Find where the given text appears and provide that cell's center as [x, y] coordinate. 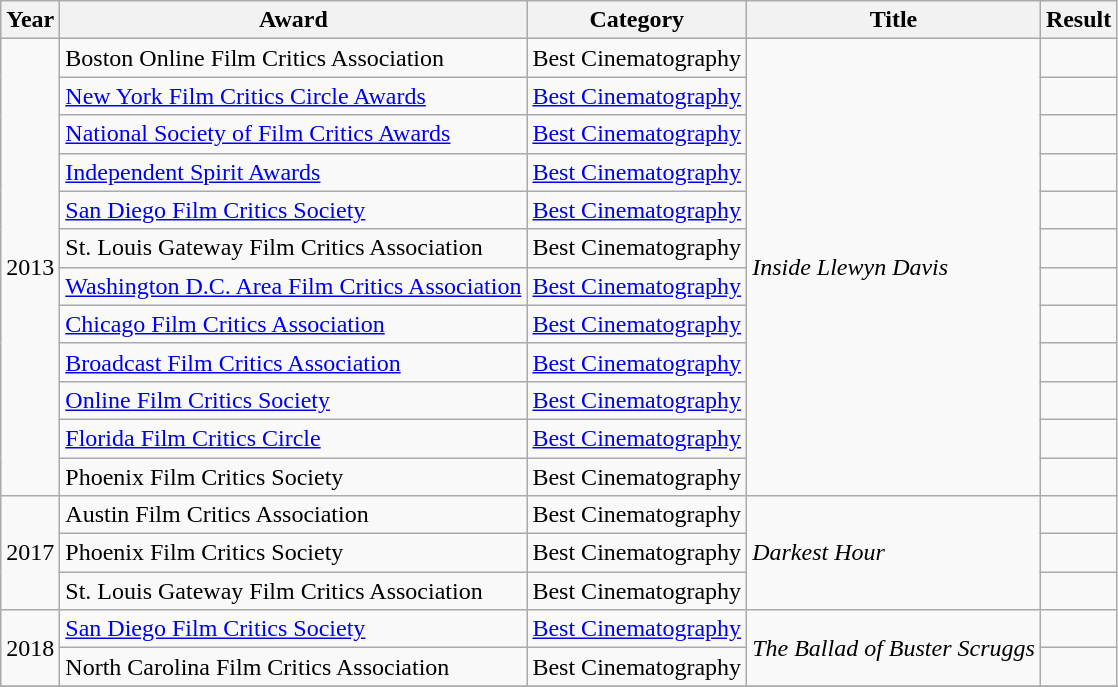
Boston Online Film Critics Association [294, 58]
North Carolina Film Critics Association [294, 667]
Independent Spirit Awards [294, 172]
Title [894, 20]
Darkest Hour [894, 553]
Online Film Critics Society [294, 400]
Category [637, 20]
Year [30, 20]
Broadcast Film Critics Association [294, 362]
Result [1078, 20]
New York Film Critics Circle Awards [294, 96]
Washington D.C. Area Film Critics Association [294, 286]
Florida Film Critics Circle [294, 438]
Award [294, 20]
Austin Film Critics Association [294, 515]
2018 [30, 648]
Inside Llewyn Davis [894, 268]
The Ballad of Buster Scruggs [894, 648]
National Society of Film Critics Awards [294, 134]
2013 [30, 268]
2017 [30, 553]
Chicago Film Critics Association [294, 324]
